Determine the (x, y) coordinate at the center of the cell enclosing the given text.  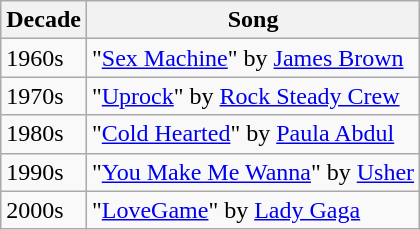
1960s (44, 58)
1970s (44, 96)
Decade (44, 20)
2000s (44, 210)
"Cold Hearted" by Paula Abdul (252, 134)
"Sex Machine" by James Brown (252, 58)
Song (252, 20)
1990s (44, 172)
"LoveGame" by Lady Gaga (252, 210)
"Uprock" by Rock Steady Crew (252, 96)
1980s (44, 134)
"You Make Me Wanna" by Usher (252, 172)
